Determine the [x, y] coordinate at the center of the cell enclosing the given text.  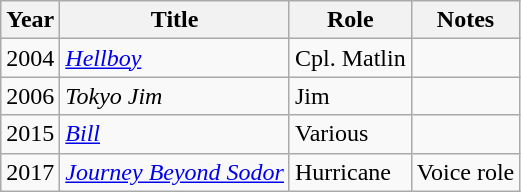
Bill [175, 134]
Role [350, 20]
Title [175, 20]
Cpl. Matlin [350, 58]
Hellboy [175, 58]
Notes [466, 20]
Voice role [466, 172]
Journey Beyond Sodor [175, 172]
2004 [30, 58]
2015 [30, 134]
Hurricane [350, 172]
Year [30, 20]
Tokyo Jim [175, 96]
Jim [350, 96]
Various [350, 134]
2017 [30, 172]
2006 [30, 96]
